Output the [X, Y] coordinate of the center of the cell containing the given text.  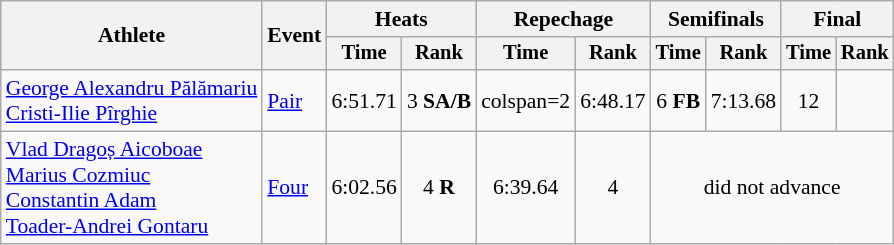
colspan=2 [526, 100]
George Alexandru PălămariuCristi-Ilie Pîrghie [132, 100]
6:02.56 [364, 188]
did not advance [772, 188]
Pair [294, 100]
6:39.64 [526, 188]
4 R [439, 188]
Final [837, 19]
6 FB [678, 100]
Event [294, 36]
Repechage [564, 19]
Heats [401, 19]
Vlad Dragoș AicoboaeMarius CozmiucConstantin AdamToader-Andrei Gontaru [132, 188]
Four [294, 188]
3 SA/B [439, 100]
12 [808, 100]
Semifinals [716, 19]
4 [612, 188]
Athlete [132, 36]
6:51.71 [364, 100]
6:48.17 [612, 100]
7:13.68 [744, 100]
